Locate the cell with the specified text and output its (x, y) center coordinate. 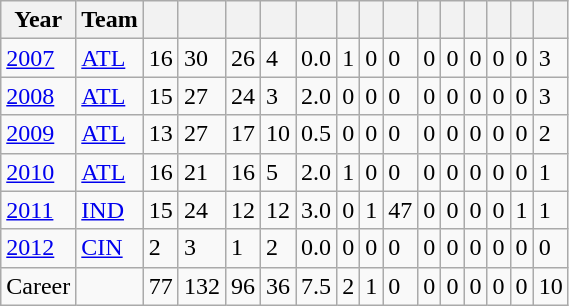
2011 (38, 210)
2010 (38, 172)
2007 (38, 58)
7.5 (316, 286)
36 (278, 286)
5 (278, 172)
96 (242, 286)
3.0 (316, 210)
17 (242, 134)
26 (242, 58)
2012 (38, 248)
Team (110, 20)
21 (202, 172)
132 (202, 286)
CIN (110, 248)
30 (202, 58)
2009 (38, 134)
47 (400, 210)
0.5 (316, 134)
4 (278, 58)
77 (160, 286)
IND (110, 210)
Year (38, 20)
13 (160, 134)
2008 (38, 96)
Career (38, 286)
